Return the [x, y] coordinate for the center point of the cell that contains the specified text.  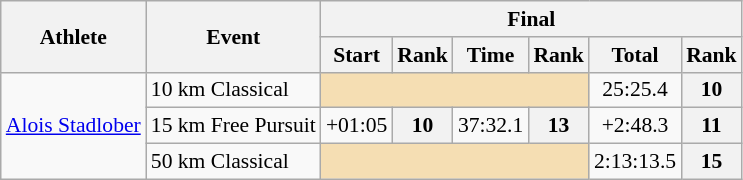
50 km Classical [234, 162]
10 km Classical [234, 90]
Alois Stadlober [74, 126]
15 km Free Pursuit [234, 126]
11 [712, 126]
Athlete [74, 36]
37:32.1 [490, 126]
2:13:13.5 [635, 162]
Event [234, 36]
Start [356, 55]
13 [558, 126]
Time [490, 55]
+2:48.3 [635, 126]
25:25.4 [635, 90]
Final [532, 19]
15 [712, 162]
+01:05 [356, 126]
Total [635, 55]
